Detect which cell encompasses the target text, then output its [x, y] center coordinate. 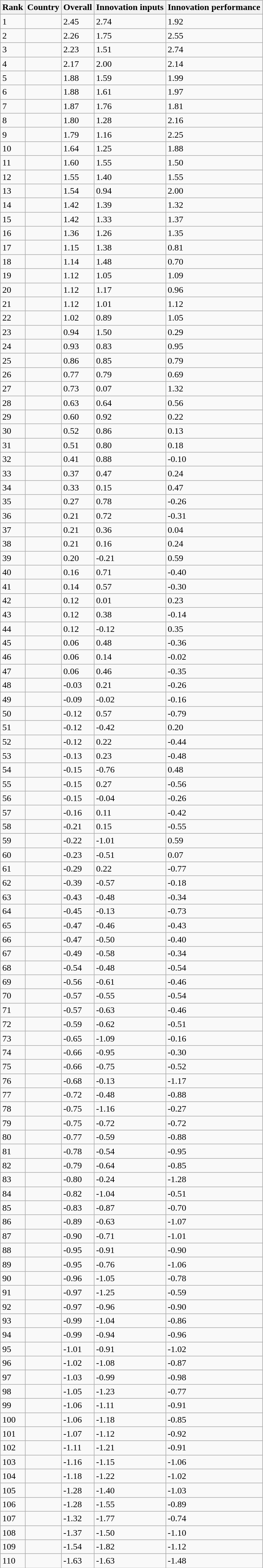
83 [13, 1180]
107 [13, 1518]
43 [13, 614]
46 [13, 657]
-0.31 [214, 516]
53 [13, 756]
20 [13, 290]
110 [13, 1561]
1.48 [130, 262]
4 [13, 64]
105 [13, 1490]
74 [13, 1052]
0.37 [78, 473]
-0.10 [214, 459]
75 [13, 1066]
-0.86 [214, 1321]
0.93 [78, 346]
0.78 [130, 502]
-0.14 [214, 614]
-0.71 [130, 1236]
25 [13, 360]
70 [13, 996]
57 [13, 812]
-1.23 [130, 1391]
0.85 [130, 360]
-0.03 [78, 685]
65 [13, 925]
101 [13, 1434]
2.55 [214, 36]
0.96 [214, 290]
0.89 [130, 318]
29 [13, 417]
-0.58 [130, 954]
-0.94 [130, 1335]
1.60 [78, 163]
81 [13, 1151]
1.87 [78, 106]
-1.54 [78, 1547]
1.14 [78, 262]
-0.70 [214, 1208]
48 [13, 685]
18 [13, 262]
31 [13, 445]
24 [13, 346]
1.80 [78, 120]
11 [13, 163]
1.25 [130, 148]
-1.22 [130, 1476]
52 [13, 742]
76 [13, 1081]
-0.52 [214, 1066]
0.36 [130, 530]
-1.08 [130, 1363]
72 [13, 1024]
22 [13, 318]
-0.64 [130, 1165]
1.64 [78, 148]
97 [13, 1377]
-0.04 [130, 798]
66 [13, 939]
9 [13, 134]
100 [13, 1420]
93 [13, 1321]
1.28 [130, 120]
2.16 [214, 120]
1.92 [214, 22]
-0.62 [130, 1024]
28 [13, 403]
0.70 [214, 262]
Country [43, 7]
41 [13, 586]
68 [13, 968]
92 [13, 1306]
-1.82 [130, 1547]
71 [13, 1010]
5 [13, 78]
0.71 [130, 572]
14 [13, 205]
47 [13, 671]
61 [13, 869]
1.61 [130, 92]
1.59 [130, 78]
0.72 [130, 516]
0.04 [214, 530]
23 [13, 332]
55 [13, 784]
60 [13, 854]
1.76 [130, 106]
0.77 [78, 374]
-1.32 [78, 1518]
44 [13, 629]
2.23 [78, 50]
0.35 [214, 629]
-1.40 [130, 1490]
0.38 [130, 614]
0.92 [130, 417]
0.69 [214, 374]
109 [13, 1547]
45 [13, 643]
-1.15 [130, 1462]
-0.50 [130, 939]
1.97 [214, 92]
-0.44 [214, 742]
104 [13, 1476]
49 [13, 699]
-0.65 [78, 1038]
16 [13, 233]
-1.37 [78, 1533]
59 [13, 840]
1.17 [130, 290]
-1.25 [130, 1292]
73 [13, 1038]
0.81 [214, 247]
2.45 [78, 22]
42 [13, 600]
-0.83 [78, 1208]
0.51 [78, 445]
0.60 [78, 417]
27 [13, 388]
86 [13, 1222]
1.39 [130, 205]
1.54 [78, 191]
Overall [78, 7]
106 [13, 1504]
1.75 [130, 36]
1.51 [130, 50]
96 [13, 1363]
102 [13, 1448]
0.88 [130, 459]
36 [13, 516]
12 [13, 177]
0.18 [214, 445]
0.64 [130, 403]
0.52 [78, 431]
3 [13, 50]
0.46 [130, 671]
89 [13, 1264]
35 [13, 502]
-0.73 [214, 911]
0.33 [78, 488]
-0.23 [78, 854]
-0.68 [78, 1081]
1.02 [78, 318]
-1.48 [214, 1561]
30 [13, 431]
103 [13, 1462]
51 [13, 728]
2.26 [78, 36]
1.36 [78, 233]
90 [13, 1278]
1.81 [214, 106]
1.26 [130, 233]
0.83 [130, 346]
19 [13, 276]
80 [13, 1137]
1.38 [130, 247]
95 [13, 1349]
32 [13, 459]
8 [13, 120]
13 [13, 191]
17 [13, 247]
34 [13, 488]
1.01 [130, 304]
38 [13, 544]
-1.10 [214, 1533]
1.33 [130, 219]
0.56 [214, 403]
1.99 [214, 78]
98 [13, 1391]
56 [13, 798]
108 [13, 1533]
94 [13, 1335]
-0.61 [130, 982]
69 [13, 982]
0.63 [78, 403]
87 [13, 1236]
2.25 [214, 134]
1.35 [214, 233]
88 [13, 1250]
-1.55 [130, 1504]
85 [13, 1208]
15 [13, 219]
0.13 [214, 431]
0.80 [130, 445]
1.16 [130, 134]
54 [13, 770]
10 [13, 148]
-0.49 [78, 954]
-0.39 [78, 883]
91 [13, 1292]
-0.80 [78, 1180]
-1.17 [214, 1081]
7 [13, 106]
67 [13, 954]
33 [13, 473]
0.41 [78, 459]
Rank [13, 7]
6 [13, 92]
37 [13, 530]
1 [13, 22]
26 [13, 374]
-0.29 [78, 869]
2 [13, 36]
1.37 [214, 219]
40 [13, 572]
0.01 [130, 600]
79 [13, 1123]
-1.50 [130, 1533]
-0.98 [214, 1377]
0.11 [130, 812]
1.09 [214, 276]
-0.92 [214, 1434]
-0.45 [78, 911]
-0.82 [78, 1194]
99 [13, 1405]
2.17 [78, 64]
-0.18 [214, 883]
-0.36 [214, 643]
-0.27 [214, 1109]
1.40 [130, 177]
-0.35 [214, 671]
1.15 [78, 247]
-1.21 [130, 1448]
-0.09 [78, 699]
0.29 [214, 332]
0.73 [78, 388]
-0.24 [130, 1180]
Innovation inputs [130, 7]
0.95 [214, 346]
1.79 [78, 134]
84 [13, 1194]
58 [13, 826]
82 [13, 1165]
50 [13, 714]
-1.77 [130, 1518]
63 [13, 897]
21 [13, 304]
Innovation performance [214, 7]
78 [13, 1109]
-0.22 [78, 840]
77 [13, 1095]
39 [13, 558]
62 [13, 883]
64 [13, 911]
-1.09 [130, 1038]
2.14 [214, 64]
-0.74 [214, 1518]
